Identify which cell holds the provided text, then report its [X, Y] central coordinate. 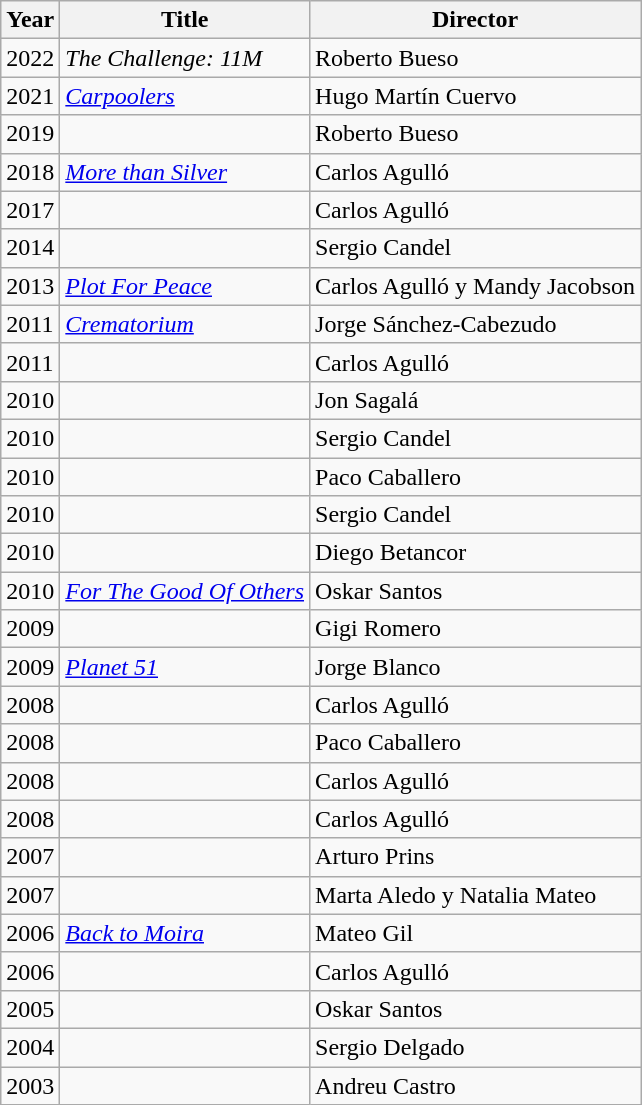
Marta Aledo y Natalia Mateo [476, 895]
2003 [30, 1085]
Jon Sagalá [476, 400]
Jorge Blanco [476, 667]
Carpoolers [185, 96]
2019 [30, 134]
Year [30, 20]
2013 [30, 286]
2018 [30, 172]
Diego Betancor [476, 553]
Title [185, 20]
Planet 51 [185, 667]
Mateo Gil [476, 933]
Andreu Castro [476, 1085]
Back to Moira [185, 933]
2005 [30, 1009]
Arturo Prins [476, 857]
Plot For Peace [185, 286]
2022 [30, 58]
2014 [30, 248]
Gigi Romero [476, 629]
2021 [30, 96]
Crematorium [185, 324]
2017 [30, 210]
Director [476, 20]
For The Good Of Others [185, 591]
Hugo Martín Cuervo [476, 96]
Jorge Sánchez-Cabezudo [476, 324]
The Challenge: 11M [185, 58]
Sergio Delgado [476, 1047]
More than Silver [185, 172]
2004 [30, 1047]
Carlos Agulló y Mandy Jacobson [476, 286]
